Output the [X, Y] coordinate of the center of the cell containing the given text.  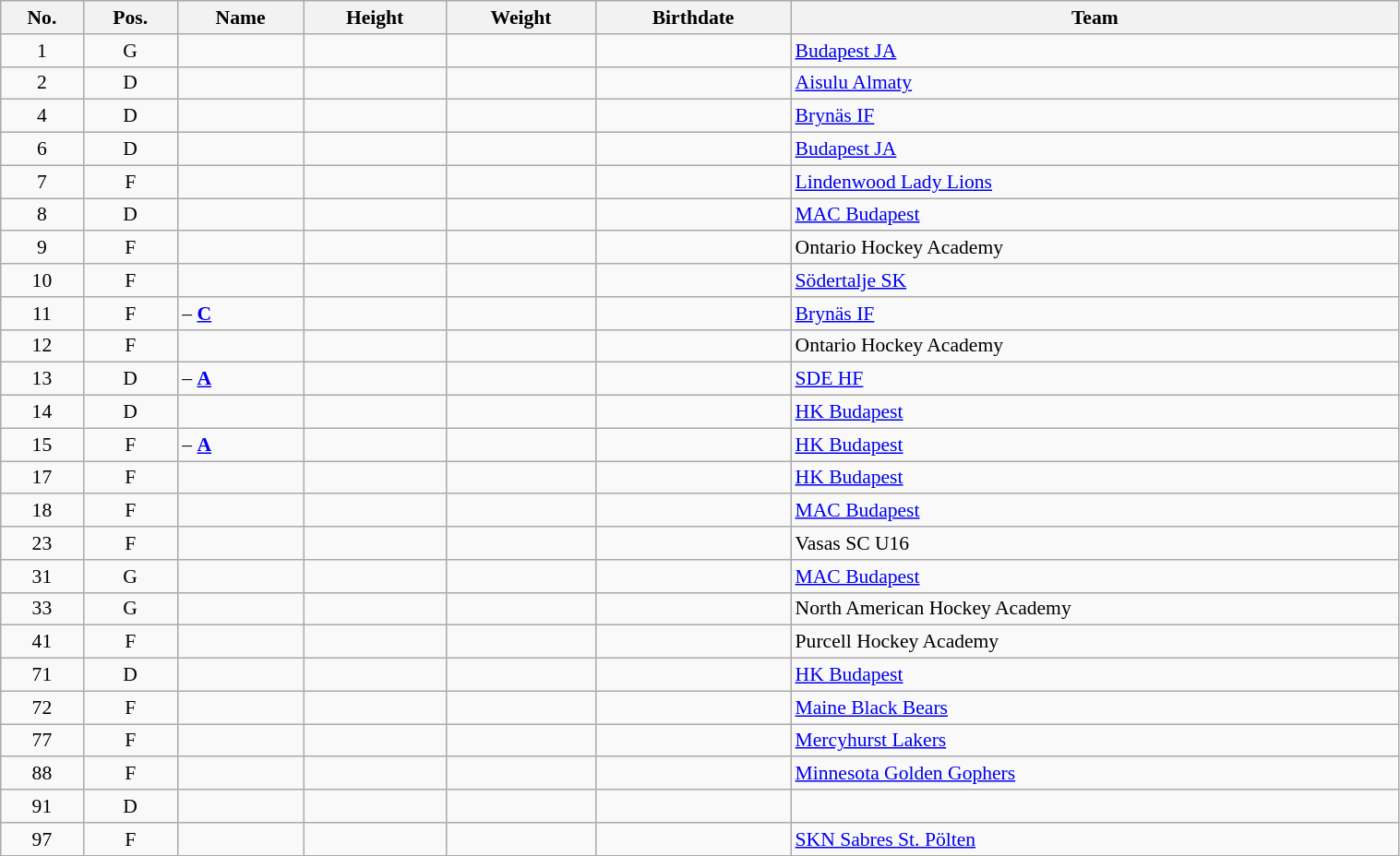
Weight [521, 18]
Pos. [130, 18]
18 [42, 511]
1 [42, 51]
North American Hockey Academy [1095, 609]
72 [42, 707]
41 [42, 642]
Birthdate [694, 18]
31 [42, 577]
Team [1095, 18]
13 [42, 379]
12 [42, 346]
No. [42, 18]
Name [240, 18]
97 [42, 839]
71 [42, 675]
2 [42, 83]
88 [42, 774]
23 [42, 543]
14 [42, 412]
Height [375, 18]
Södertalje SK [1095, 280]
77 [42, 741]
10 [42, 280]
9 [42, 248]
6 [42, 149]
Lindenwood Lady Lions [1095, 182]
17 [42, 478]
Vasas SC U16 [1095, 543]
SDE HF [1095, 379]
7 [42, 182]
Purcell Hockey Academy [1095, 642]
Mercyhurst Lakers [1095, 741]
11 [42, 314]
SKN Sabres St. Pölten [1095, 839]
– C [240, 314]
33 [42, 609]
91 [42, 806]
4 [42, 116]
8 [42, 215]
Aisulu Almaty [1095, 83]
Minnesota Golden Gophers [1095, 774]
Maine Black Bears [1095, 707]
15 [42, 445]
